Detect which cell encompasses the target text, then output its [X, Y] center coordinate. 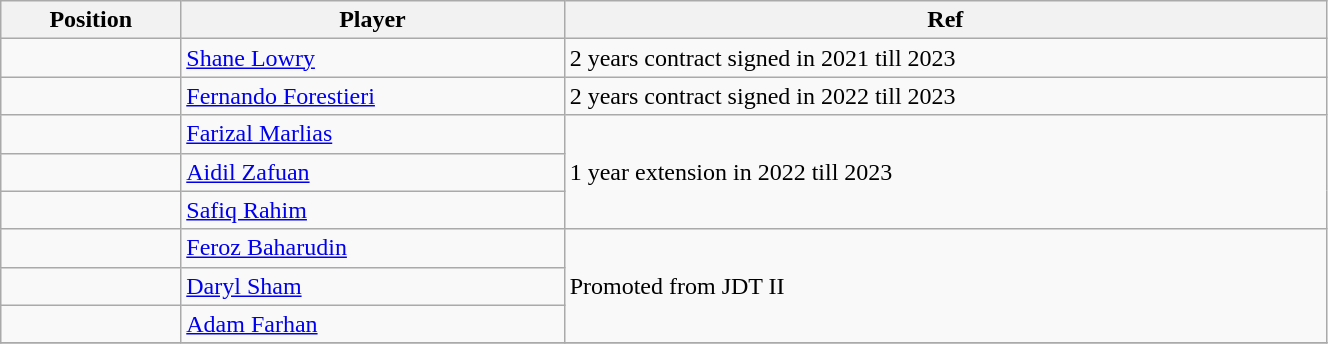
Farizal Marlias [372, 134]
Daryl Sham [372, 286]
Shane Lowry [372, 58]
Promoted from JDT II [945, 286]
Position [91, 20]
1 year extension in 2022 till 2023 [945, 172]
2 years contract signed in 2022 till 2023 [945, 96]
Feroz Baharudin [372, 248]
Safiq Rahim [372, 210]
Ref [945, 20]
Aidil Zafuan [372, 172]
2 years contract signed in 2021 till 2023 [945, 58]
Fernando Forestieri [372, 96]
Player [372, 20]
Adam Farhan [372, 324]
